Identify which cell holds the provided text, then report its [x, y] central coordinate. 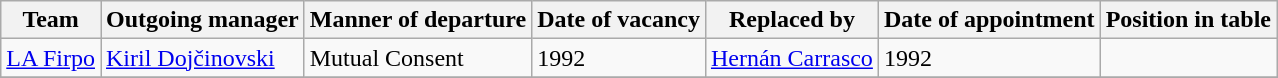
LA Firpo [51, 58]
Mutual Consent [418, 58]
Team [51, 20]
Kiril Dojčinovski [202, 58]
Date of vacancy [619, 20]
Replaced by [792, 20]
Manner of departure [418, 20]
Date of appointment [989, 20]
Hernán Carrasco [792, 58]
Position in table [1188, 20]
Outgoing manager [202, 20]
